Return the [x, y] coordinate for the center point of the cell that contains the specified text.  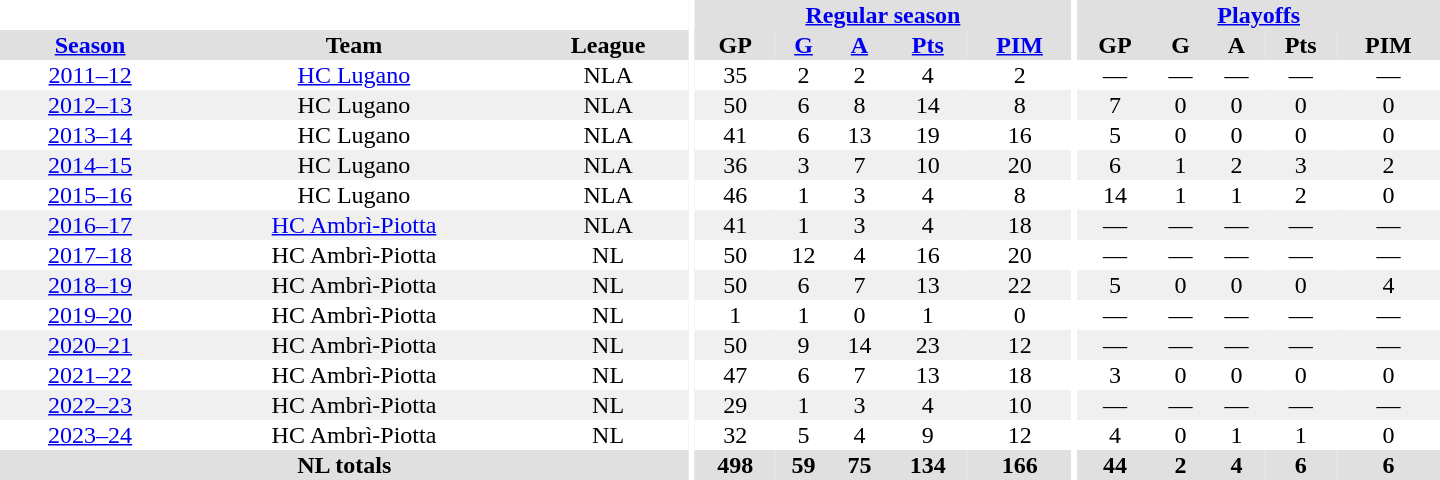
75 [859, 465]
22 [1020, 285]
2021–22 [90, 375]
2020–21 [90, 345]
Regular season [883, 15]
134 [928, 465]
498 [736, 465]
2023–24 [90, 435]
2016–17 [90, 225]
166 [1020, 465]
Playoffs [1258, 15]
44 [1114, 465]
47 [736, 375]
2019–20 [90, 315]
2014–15 [90, 165]
2015–16 [90, 195]
32 [736, 435]
2011–12 [90, 75]
2017–18 [90, 255]
League [608, 45]
29 [736, 405]
Season [90, 45]
19 [928, 135]
35 [736, 75]
2012–13 [90, 105]
59 [804, 465]
Team [354, 45]
23 [928, 345]
NL totals [344, 465]
2018–19 [90, 285]
46 [736, 195]
2022–23 [90, 405]
36 [736, 165]
2013–14 [90, 135]
